Capture the cell that displays the provided text and extract its [X, Y] central coordinate. 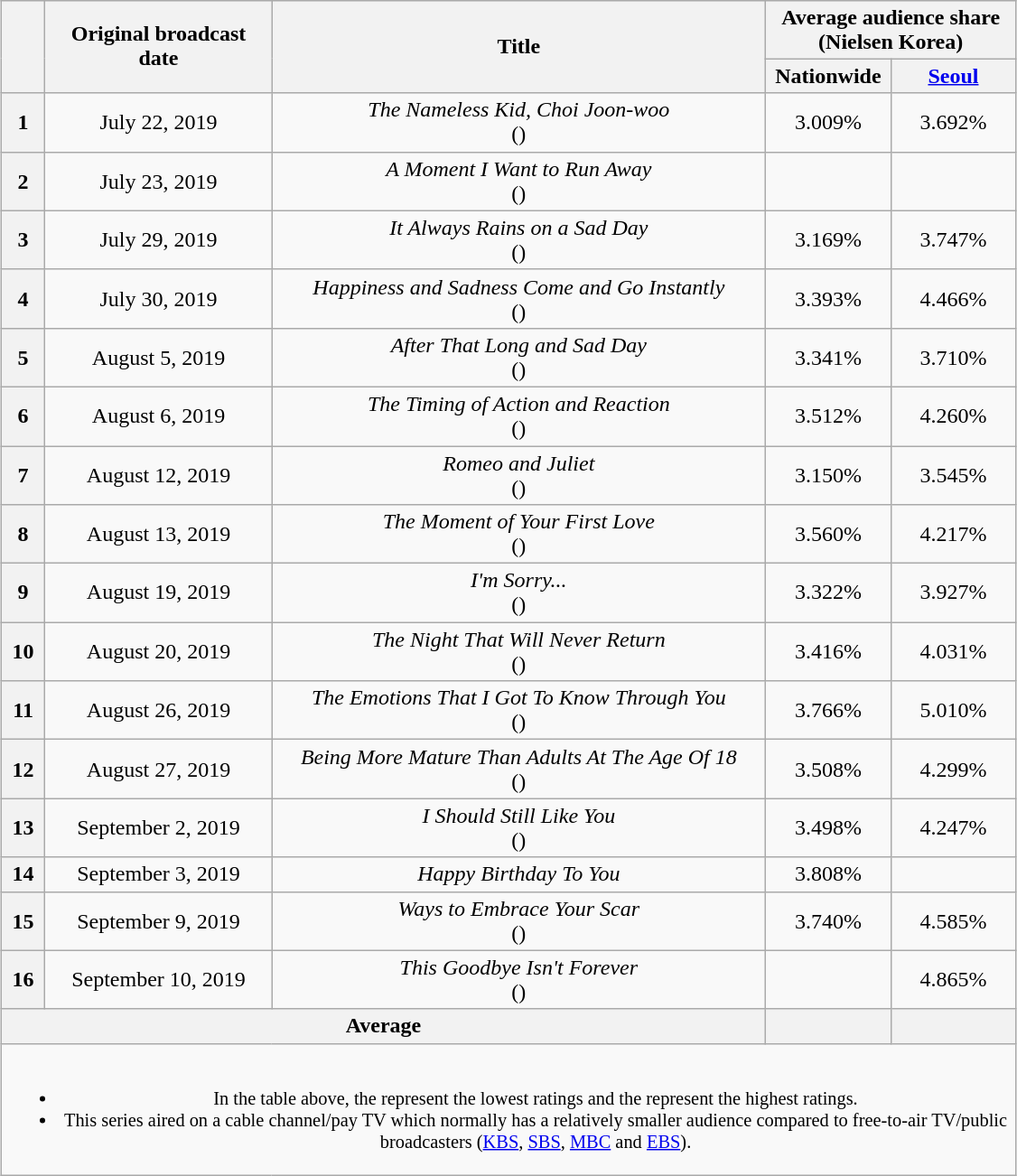
15 [23, 921]
3.150% [829, 475]
3 [23, 240]
3.009% [829, 123]
Ways to Embrace Your Scar() [518, 921]
September 3, 2019 [159, 874]
16 [23, 979]
3.545% [954, 475]
6 [23, 415]
3.341% [829, 358]
2 [23, 181]
11 [23, 710]
August 20, 2019 [159, 652]
The Nameless Kid, Choi Joon-woo() [518, 123]
1 [23, 123]
July 30, 2019 [159, 298]
4.260% [954, 415]
September 10, 2019 [159, 979]
12 [23, 770]
4.299% [954, 770]
August 19, 2019 [159, 593]
3.498% [829, 827]
Romeo and Juliet() [518, 475]
After That Long and Sad Day() [518, 358]
September 2, 2019 [159, 827]
9 [23, 593]
3.393% [829, 298]
3.766% [829, 710]
3.169% [829, 240]
4.217% [954, 535]
14 [23, 874]
4 [23, 298]
The Emotions That I Got To Know Through You() [518, 710]
3.508% [829, 770]
3.322% [829, 593]
Original broadcastdate [159, 47]
This Goodbye Isn't Forever() [518, 979]
It Always Rains on a Sad Day() [518, 240]
July 22, 2019 [159, 123]
3.512% [829, 415]
July 23, 2019 [159, 181]
5 [23, 358]
3.710% [954, 358]
3.747% [954, 240]
A Moment I Want to Run Away() [518, 181]
I'm Sorry...() [518, 593]
August 13, 2019 [159, 535]
Title [518, 47]
4.585% [954, 921]
August 27, 2019 [159, 770]
September 9, 2019 [159, 921]
13 [23, 827]
4.865% [954, 979]
I Should Still Like You() [518, 827]
Happy Birthday To You [518, 874]
3.416% [829, 652]
Nationwide [829, 76]
5.010% [954, 710]
August 6, 2019 [159, 415]
August 12, 2019 [159, 475]
The Night That Will Never Return() [518, 652]
4.031% [954, 652]
3.740% [829, 921]
3.692% [954, 123]
The Timing of Action and Reaction() [518, 415]
Average [383, 1026]
3.560% [829, 535]
10 [23, 652]
The Moment of Your First Love() [518, 535]
July 29, 2019 [159, 240]
4.247% [954, 827]
Average audience share(Nielsen Korea) [891, 29]
3.808% [829, 874]
4.466% [954, 298]
Being More Mature Than Adults At The Age Of 18() [518, 770]
7 [23, 475]
Seoul [954, 76]
Happiness and Sadness Come and Go Instantly() [518, 298]
August 26, 2019 [159, 710]
8 [23, 535]
August 5, 2019 [159, 358]
3.927% [954, 593]
